Identify which cell holds the provided text, then report its [x, y] central coordinate. 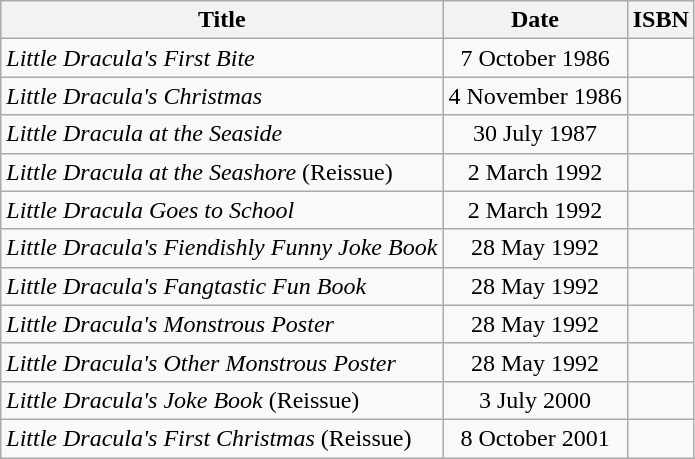
7 October 1986 [535, 58]
Date [535, 20]
Little Dracula's First Christmas (Reissue) [222, 438]
Little Dracula's Fangtastic Fun Book [222, 286]
Little Dracula's Other Monstrous Poster [222, 362]
Little Dracula's First Bite [222, 58]
Little Dracula's Monstrous Poster [222, 324]
Little Dracula at the Seaside [222, 134]
Little Dracula at the Seashore (Reissue) [222, 172]
ISBN [660, 20]
8 October 2001 [535, 438]
Little Dracula's Joke Book (Reissue) [222, 400]
Little Dracula's Fiendishly Funny Joke Book [222, 248]
Little Dracula's Christmas [222, 96]
3 July 2000 [535, 400]
30 July 1987 [535, 134]
Little Dracula Goes to School [222, 210]
Title [222, 20]
4 November 1986 [535, 96]
